From the cell containing the given text, extract its center point as [X, Y] coordinate. 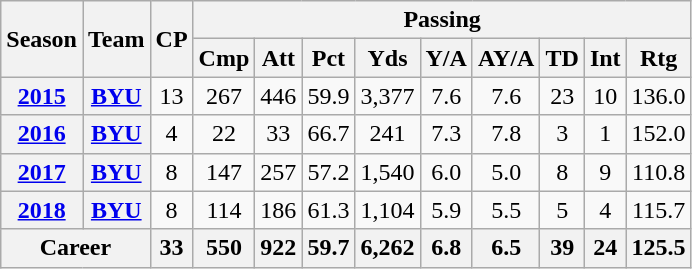
152.0 [658, 134]
39 [562, 248]
550 [224, 248]
2018 [42, 210]
Int [605, 58]
66.7 [328, 134]
115.7 [658, 210]
AY/A [506, 58]
24 [605, 248]
10 [605, 96]
Yds [388, 58]
1,540 [388, 172]
23 [562, 96]
9 [605, 172]
61.3 [328, 210]
267 [224, 96]
1 [605, 134]
922 [278, 248]
6,262 [388, 248]
110.8 [658, 172]
2017 [42, 172]
125.5 [658, 248]
13 [172, 96]
6.8 [446, 248]
186 [278, 210]
7.8 [506, 134]
Pct [328, 58]
5.0 [506, 172]
147 [224, 172]
Career [76, 248]
257 [278, 172]
TD [562, 58]
446 [278, 96]
57.2 [328, 172]
Passing [442, 20]
59.7 [328, 248]
7.3 [446, 134]
5 [562, 210]
6.5 [506, 248]
59.9 [328, 96]
Season [42, 39]
3,377 [388, 96]
5.5 [506, 210]
Rtg [658, 58]
Team [116, 39]
1,104 [388, 210]
CP [172, 39]
2016 [42, 134]
Att [278, 58]
2015 [42, 96]
241 [388, 134]
6.0 [446, 172]
114 [224, 210]
3 [562, 134]
22 [224, 134]
Cmp [224, 58]
Y/A [446, 58]
136.0 [658, 96]
5.9 [446, 210]
